Search for the cell housing the specified text and yield its (X, Y) center coordinate. 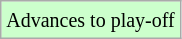
Advances to play-off (90, 20)
